Return [X, Y] of the center of cell containing provided text 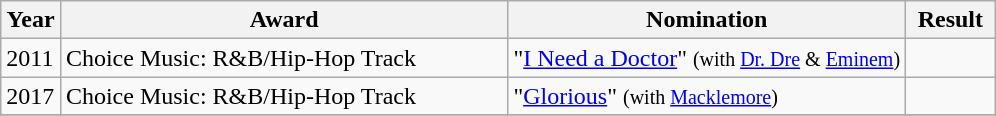
Award [284, 20]
2017 [31, 96]
Nomination [707, 20]
Year [31, 20]
2011 [31, 58]
Result [951, 20]
"I Need a Doctor" (with Dr. Dre & Eminem) [707, 58]
"Glorious" (with Macklemore) [707, 96]
